For the text-containing cell, return its midpoint in (x, y) coordinate format. 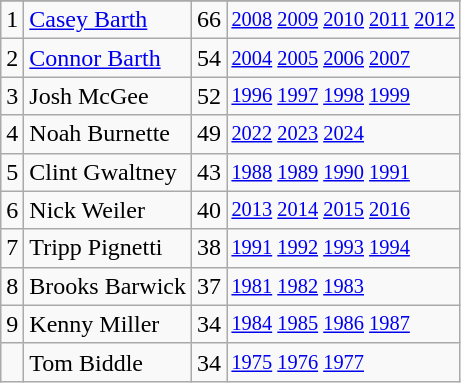
Tom Biddle (108, 362)
40 (210, 210)
1975 1976 1977 (344, 362)
2 (12, 58)
38 (210, 248)
Noah Burnette (108, 134)
6 (12, 210)
3 (12, 96)
2013 2014 2015 2016 (344, 210)
8 (12, 286)
43 (210, 172)
1996 1997 1998 1999 (344, 96)
1988 1989 1990 1991 (344, 172)
Brooks Barwick (108, 286)
Kenny Miller (108, 324)
7 (12, 248)
Connor Barth (108, 58)
1 (12, 20)
66 (210, 20)
Clint Gwaltney (108, 172)
52 (210, 96)
9 (12, 324)
2022 2023 2024 (344, 134)
Casey Barth (108, 20)
2008 2009 2010 2011 2012 (344, 20)
2004 2005 2006 2007 (344, 58)
37 (210, 286)
Nick Weiler (108, 210)
4 (12, 134)
1984 1985 1986 1987 (344, 324)
5 (12, 172)
54 (210, 58)
1981 1982 1983 (344, 286)
Tripp Pignetti (108, 248)
1991 1992 1993 1994 (344, 248)
49 (210, 134)
Josh McGee (108, 96)
